Identify which cell holds the provided text, then report its [X, Y] central coordinate. 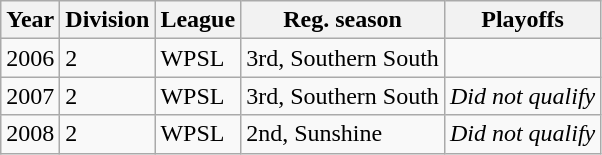
2007 [30, 96]
Playoffs [522, 20]
Year [30, 20]
2nd, Sunshine [343, 134]
2008 [30, 134]
League [198, 20]
Reg. season [343, 20]
2006 [30, 58]
Division [108, 20]
